Extract the (X, Y) coordinate from the center of the cell holding the provided text.  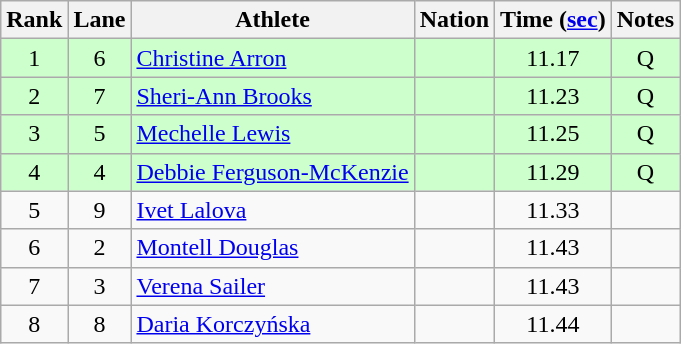
Lane (100, 20)
11.44 (554, 324)
Mechelle Lewis (272, 134)
Notes (645, 20)
Debbie Ferguson-McKenzie (272, 172)
11.17 (554, 58)
Athlete (272, 20)
Christine Arron (272, 58)
11.29 (554, 172)
Montell Douglas (272, 248)
Rank (34, 20)
1 (34, 58)
11.25 (554, 134)
Daria Korczyńska (272, 324)
Verena Sailer (272, 286)
11.23 (554, 96)
9 (100, 210)
Ivet Lalova (272, 210)
Sheri-Ann Brooks (272, 96)
Nation (454, 20)
Time (sec) (554, 20)
11.33 (554, 210)
